Pinpoint the cell where the given text exists, returning its (x, y) midpoint coordinate. 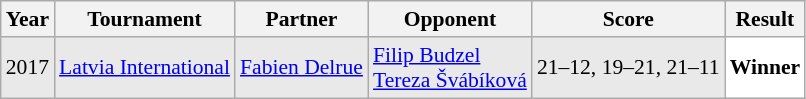
Score (628, 19)
Partner (302, 19)
Opponent (450, 19)
Fabien Delrue (302, 68)
Filip Budzel Tereza Švábíková (450, 68)
Year (28, 19)
Result (766, 19)
Winner (766, 68)
21–12, 19–21, 21–11 (628, 68)
2017 (28, 68)
Tournament (144, 19)
Latvia International (144, 68)
